Pinpoint the cell where the given text exists, returning its (X, Y) midpoint coordinate. 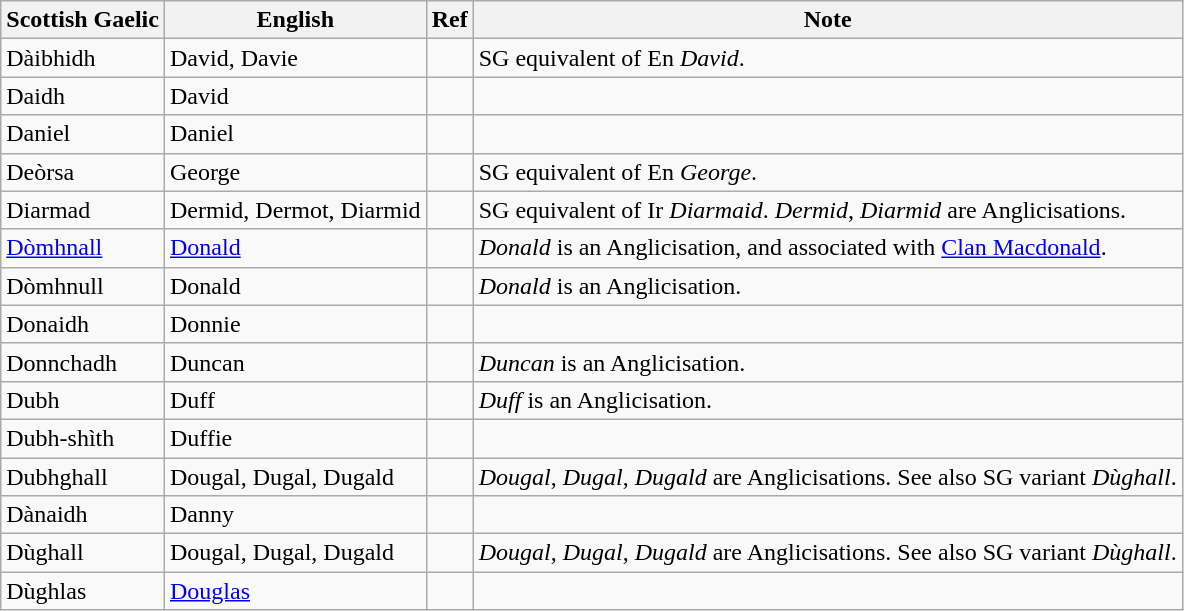
Ref (450, 20)
Duffie (295, 438)
Dùghall (83, 553)
Dubh-shìth (83, 438)
Dermid, Dermot, Diarmid (295, 210)
SG equivalent of En David. (828, 58)
Deòrsa (83, 172)
Scottish Gaelic (83, 20)
Donnchadh (83, 362)
Dàibhidh (83, 58)
Duff is an Anglicisation. (828, 400)
English (295, 20)
Dòmhnall (83, 248)
Duncan (295, 362)
George (295, 172)
Duff (295, 400)
SG equivalent of En George. (828, 172)
David (295, 96)
Donaidh (83, 324)
Donnie (295, 324)
Danny (295, 515)
Dànaidh (83, 515)
Douglas (295, 591)
Donald is an Anglicisation, and associated with Clan Macdonald. (828, 248)
SG equivalent of Ir Diarmaid. Dermid, Diarmid are Anglicisations. (828, 210)
David, Davie (295, 58)
Dùghlas (83, 591)
Diarmad (83, 210)
Dubhghall (83, 477)
Note (828, 20)
Dubh (83, 400)
Duncan is an Anglicisation. (828, 362)
Dòmhnull (83, 286)
Daidh (83, 96)
Donald is an Anglicisation. (828, 286)
